Determine the [X, Y] coordinate at the center of the cell enclosing the given text.  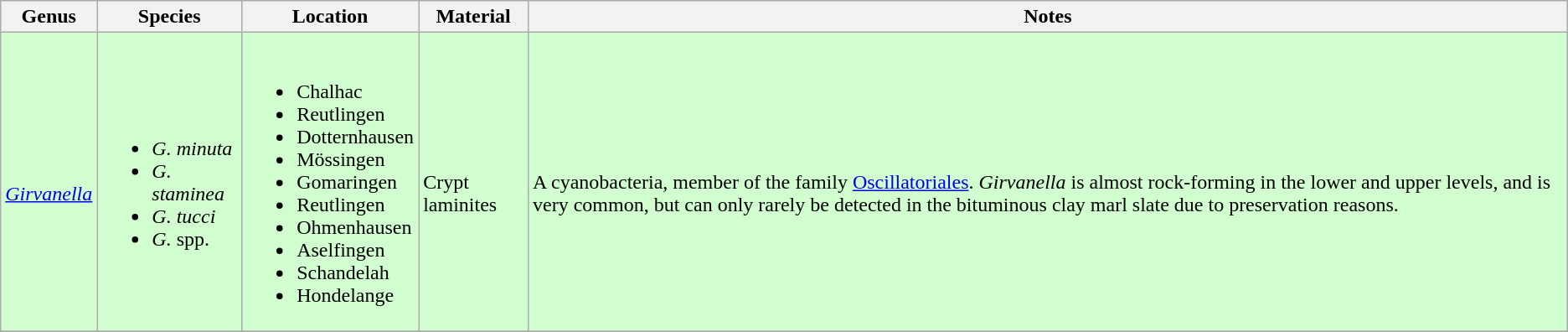
Crypt laminites [474, 182]
Girvanella [49, 182]
Material [474, 17]
Location [330, 17]
ChalhacReutlingenDotternhausenMössingenGomaringenReutlingenOhmenhausenAselfingenSchandelahHondelange [330, 182]
Species [169, 17]
Notes [1049, 17]
Genus [49, 17]
G. minutaG. stamineaG. tucciG. spp. [169, 182]
